Scan for the cell matching the given text and deliver its [x, y] coordinate at center. 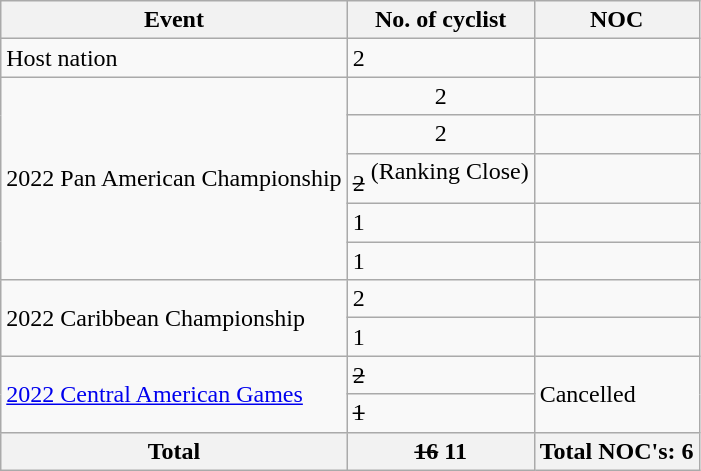
NOC [616, 20]
2 (Ranking Close) [440, 178]
Total [174, 451]
16 11 [440, 451]
2022 Pan American Championship [174, 178]
Cancelled [616, 394]
No. of cyclist [440, 20]
2022 Caribbean Championship [174, 318]
Total NOC's: 6 [616, 451]
Event [174, 20]
2022 Central American Games [174, 394]
Host nation [174, 58]
